Locate the cell with the specified text and output its (X, Y) center coordinate. 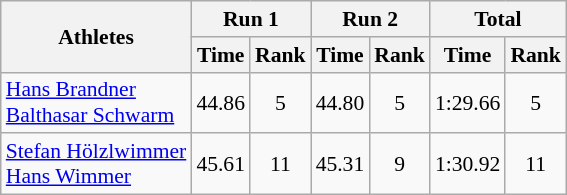
Hans BrandnerBalthasar Schwarm (96, 102)
44.86 (220, 102)
Total (498, 19)
45.31 (340, 164)
Run 1 (250, 19)
45.61 (220, 164)
9 (400, 164)
44.80 (340, 102)
Run 2 (370, 19)
1:30.92 (468, 164)
1:29.66 (468, 102)
Athletes (96, 36)
Stefan HölzlwimmerHans Wimmer (96, 164)
